For the text-containing cell, return its midpoint in (X, Y) coordinate format. 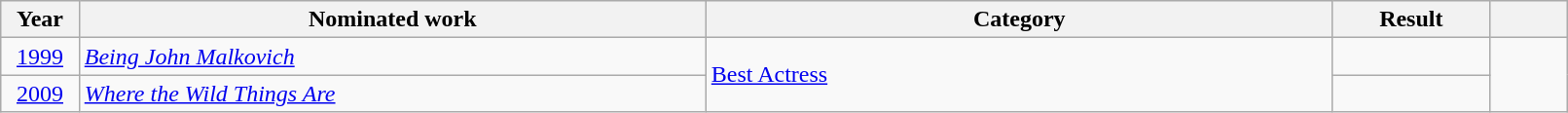
Where the Wild Things Are (392, 94)
Result (1411, 19)
2009 (40, 94)
Being John Malkovich (392, 56)
Best Actress (1019, 75)
Year (40, 19)
Category (1019, 19)
1999 (40, 56)
Nominated work (392, 19)
